Find where the given text appears and provide that cell's center as (x, y) coordinate. 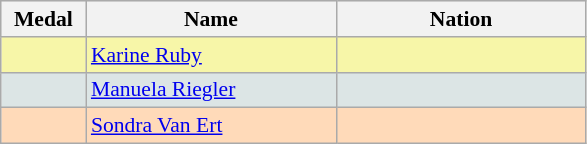
Karine Ruby (211, 55)
Manuela Riegler (211, 90)
Sondra Van Ert (211, 126)
Medal (44, 19)
Nation (461, 19)
Name (211, 19)
